Find where the given text appears and provide that cell's center as (x, y) coordinate. 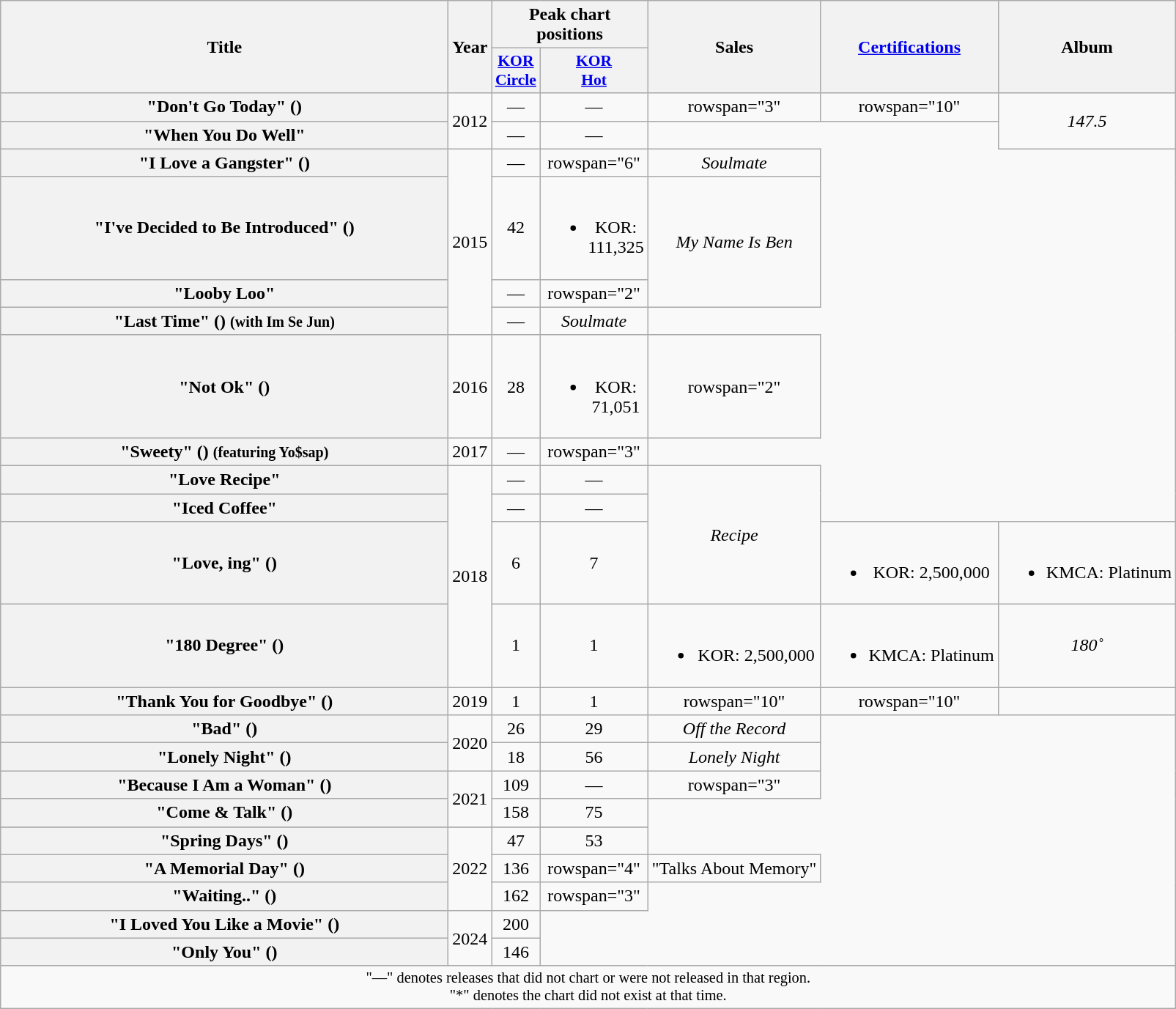
53 (593, 840)
"Waiting.." () (224, 896)
"A Memorial Day" () (224, 868)
"Not Ok" () (224, 386)
rowspan="4" (593, 868)
47 (516, 840)
2024 (470, 938)
158 (516, 813)
29 (593, 729)
Year (470, 47)
147.5 (1087, 121)
Peak chart positions (570, 25)
6 (516, 563)
Title (224, 47)
2015 (470, 242)
136 (516, 868)
"Bad" () (224, 729)
"Because I Am a Woman" () (224, 785)
"Spring Days" () (224, 840)
2018 (470, 576)
"Only You" () (224, 952)
109 (516, 785)
"180 Degree" () (224, 646)
"Thank You for Goodbye" () (224, 701)
rowspan="6" (593, 163)
200 (516, 924)
2022 (470, 868)
"Iced Coffee" (224, 508)
Recipe (734, 535)
180˚ (1087, 646)
Album (1087, 47)
"Lonely Night" () (224, 757)
"Love, ing" () (224, 563)
"Love Recipe" (224, 479)
Off the Record (734, 729)
"Come & Talk" () (224, 813)
Sales (734, 47)
18 (516, 757)
KOR: 71,051 (593, 386)
My Name Is Ben (734, 242)
"Don't Go Today" () (224, 107)
2012 (470, 121)
2020 (470, 743)
"I Loved You Like a Movie" () (224, 924)
KORCircle (516, 70)
"I Love a Gangster" () (224, 163)
2019 (470, 701)
"I've Decided to Be Introduced" () (224, 228)
"—" denotes releases that did not chart or were not released in that region."*" denotes the chart did not exist at that time. (588, 987)
42 (516, 228)
146 (516, 952)
"Sweety" () (featuring Yo$sap) (224, 451)
26 (516, 729)
Lonely Night (734, 757)
2021 (470, 799)
"Last Time" () (with Im Se Jun) (224, 321)
2017 (470, 451)
7 (593, 563)
162 (516, 896)
"Talks About Memory" (734, 868)
"When You Do Well" (224, 135)
56 (593, 757)
KORHot (593, 70)
2016 (470, 386)
75 (593, 813)
Certifications (909, 47)
28 (516, 386)
KOR: 111,325 (593, 228)
"Looby Loo" (224, 293)
